Capture the cell that displays the provided text and extract its [x, y] central coordinate. 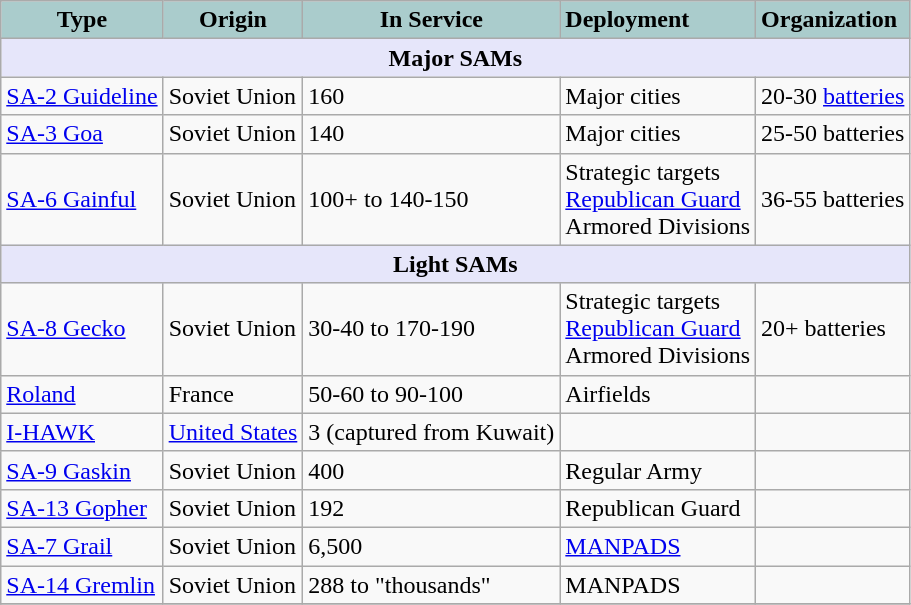
SA-6 Gainful [82, 199]
Regular Army [658, 470]
30-40 to 170-190 [432, 329]
140 [432, 134]
Origin [233, 20]
SA-7 Grail [82, 546]
Light SAMs [456, 264]
Roland [82, 394]
France [233, 394]
In Service [432, 20]
I-HAWK [82, 432]
Deployment [658, 20]
400 [432, 470]
Republican Guard [658, 508]
20+ batteries [833, 329]
Airfields [658, 394]
20-30 batteries [833, 96]
36-55 batteries [833, 199]
SA-9 Gaskin [82, 470]
50-60 to 90-100 [432, 394]
192 [432, 508]
160 [432, 96]
SA-8 Gecko [82, 329]
25-50 batteries [833, 134]
United States [233, 432]
6,500 [432, 546]
SA-14 Gremlin [82, 585]
SA-3 Goa [82, 134]
SA-13 Gopher [82, 508]
288 to "thousands" [432, 585]
Type [82, 20]
Major SAMs [456, 58]
SA-2 Guideline [82, 96]
Organization [833, 20]
3 (captured from Kuwait) [432, 432]
100+ to 140-150 [432, 199]
